For the text-containing cell, return its midpoint in [x, y] coordinate format. 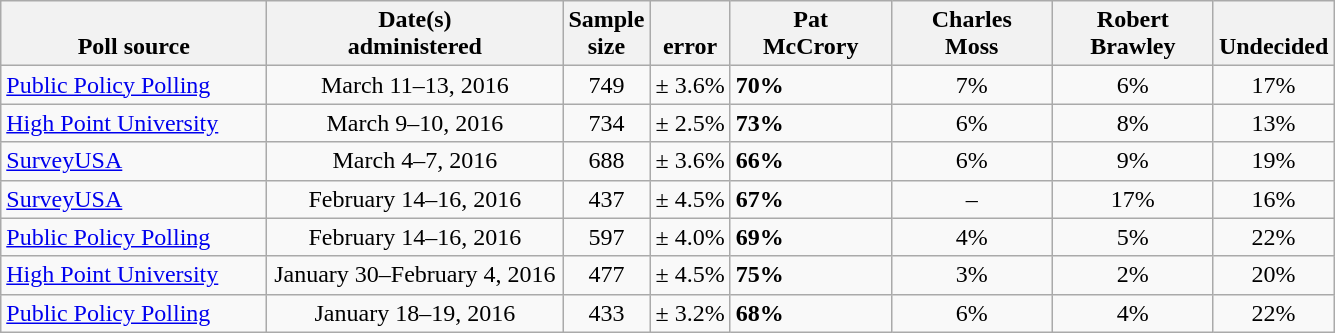
2% [1132, 275]
477 [606, 275]
Undecided [1273, 34]
January 30–February 4, 2016 [415, 275]
16% [1273, 199]
69% [810, 237]
– [972, 199]
3% [972, 275]
19% [1273, 161]
7% [972, 85]
437 [606, 199]
CharlesMoss [972, 34]
RobertBrawley [1132, 34]
73% [810, 123]
688 [606, 161]
8% [1132, 123]
9% [1132, 161]
March 4–7, 2016 [415, 161]
433 [606, 313]
734 [606, 123]
Date(s)administered [415, 34]
± 4.0% [690, 237]
March 11–13, 2016 [415, 85]
20% [1273, 275]
Samplesize [606, 34]
75% [810, 275]
January 18–19, 2016 [415, 313]
± 3.2% [690, 313]
± 2.5% [690, 123]
March 9–10, 2016 [415, 123]
70% [810, 85]
68% [810, 313]
5% [1132, 237]
66% [810, 161]
PatMcCrory [810, 34]
749 [606, 85]
597 [606, 237]
13% [1273, 123]
67% [810, 199]
error [690, 34]
Poll source [134, 34]
